Find where the given text appears and provide that cell's center as (X, Y) coordinate. 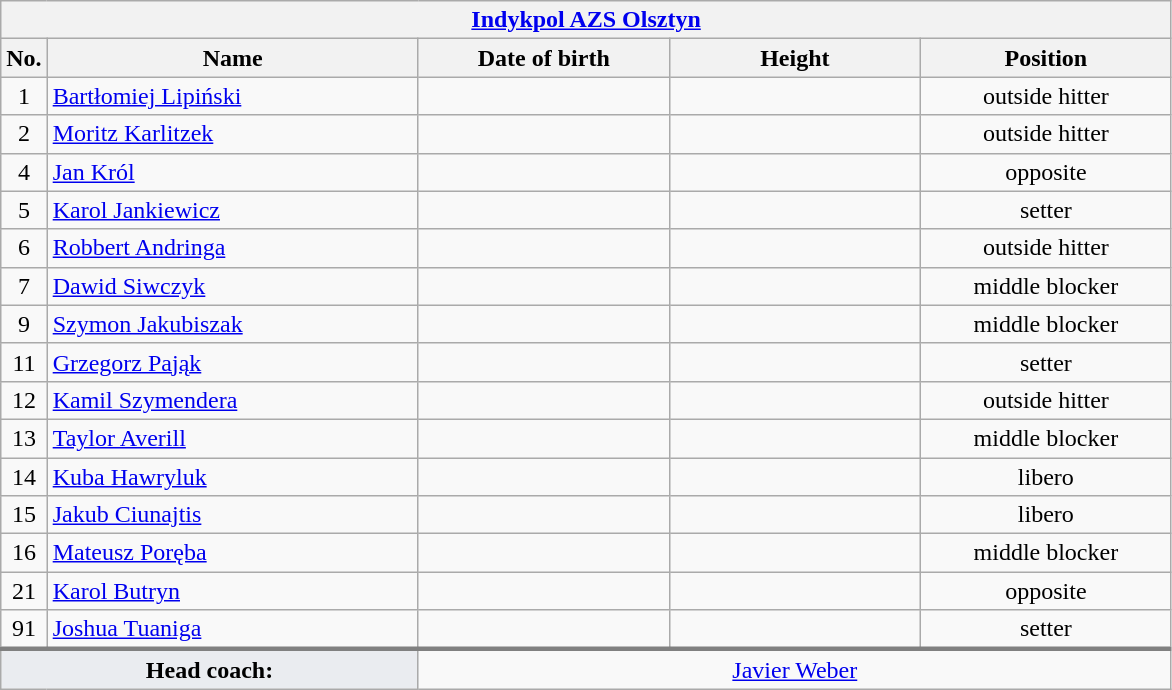
12 (24, 400)
Moritz Karlitzek (232, 134)
Grzegorz Pająk (232, 362)
Bartłomiej Lipiński (232, 96)
9 (24, 324)
Kuba Hawryluk (232, 477)
Head coach: (210, 669)
Jan Król (232, 172)
91 (24, 630)
7 (24, 286)
Joshua Tuaniga (232, 630)
Jakub Ciunajtis (232, 515)
Karol Butryn (232, 591)
Robbert Andringa (232, 248)
4 (24, 172)
2 (24, 134)
No. (24, 58)
1 (24, 96)
6 (24, 248)
Kamil Szymendera (232, 400)
Position (1046, 58)
15 (24, 515)
13 (24, 438)
Indykpol AZS Olsztyn (586, 20)
Karol Jankiewicz (232, 210)
21 (24, 591)
Height (794, 58)
Name (232, 58)
Taylor Averill (232, 438)
Dawid Siwczyk (232, 286)
14 (24, 477)
Mateusz Poręba (232, 553)
Szymon Jakubiszak (232, 324)
Date of birth (544, 58)
16 (24, 553)
Javier Weber (794, 669)
5 (24, 210)
11 (24, 362)
